Return [X, Y] of the center of cell containing provided text 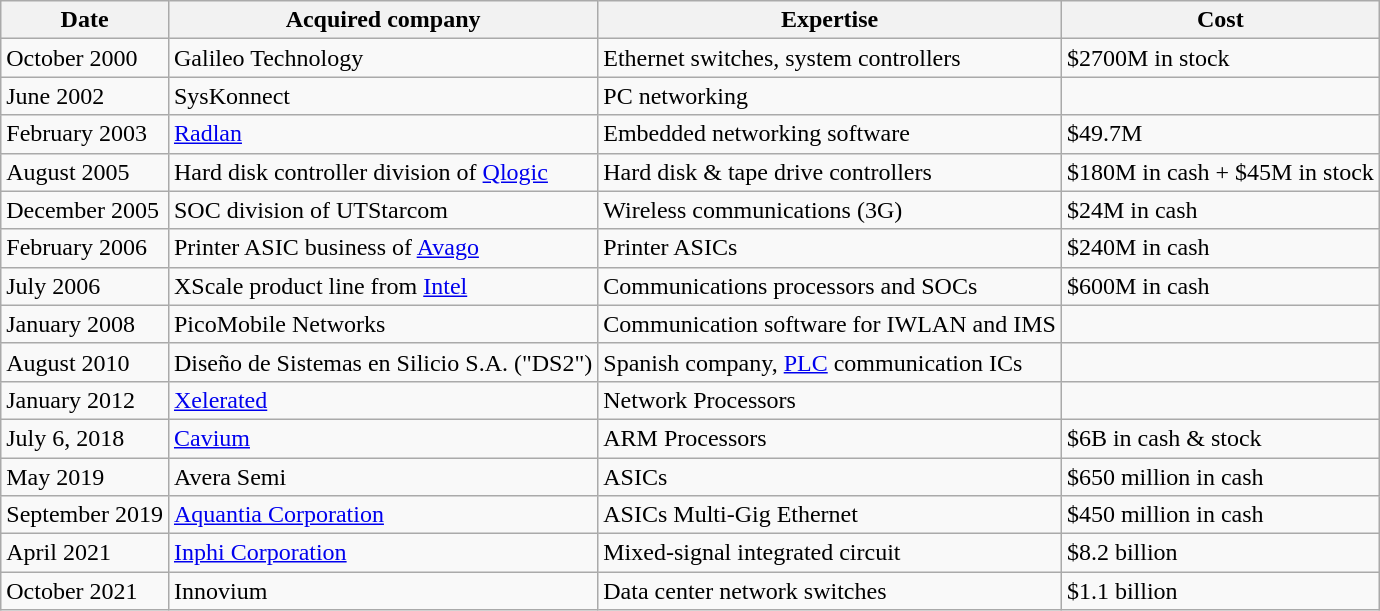
Innovium [382, 591]
Ethernet switches, system controllers [830, 58]
SOC division of UTStarcom [382, 210]
SysKonnect [382, 96]
$49.7M [1220, 134]
$180M in cash + $45M in stock [1220, 172]
Inphi Corporation [382, 553]
January 2008 [85, 324]
Hard disk controller division of Qlogic [382, 172]
September 2019 [85, 515]
Xelerated [382, 400]
August 2005 [85, 172]
May 2019 [85, 477]
$8.2 billion [1220, 553]
Communication software for IWLAN and IMS [830, 324]
Embedded networking software [830, 134]
July 6, 2018 [85, 438]
Radlan [382, 134]
February 2003 [85, 134]
Date [85, 20]
Printer ASICs [830, 248]
Wireless communications (3G) [830, 210]
$650 million in cash [1220, 477]
June 2002 [85, 96]
Hard disk & tape drive controllers [830, 172]
$1.1 billion [1220, 591]
Communications processors and SOCs [830, 286]
Galileo Technology [382, 58]
February 2006 [85, 248]
Spanish company, PLC communication ICs [830, 362]
Expertise [830, 20]
December 2005 [85, 210]
January 2012 [85, 400]
$600M in cash [1220, 286]
Acquired company [382, 20]
April 2021 [85, 553]
PicoMobile Networks [382, 324]
Data center network switches [830, 591]
Network Processors [830, 400]
Cavium [382, 438]
PC networking [830, 96]
August 2010 [85, 362]
Mixed-signal integrated circuit [830, 553]
Avera Semi [382, 477]
October 2000 [85, 58]
$6B in cash & stock [1220, 438]
Diseño de Sistemas en Silicio S.A. ("DS2") [382, 362]
$450 million in cash [1220, 515]
$2700M in stock [1220, 58]
$24M in cash [1220, 210]
ASICs [830, 477]
XScale product line from Intel [382, 286]
Aquantia Corporation [382, 515]
Cost [1220, 20]
$240M in cash [1220, 248]
July 2006 [85, 286]
ASICs Multi-Gig Ethernet [830, 515]
October 2021 [85, 591]
Printer ASIC business of Avago [382, 248]
ARM Processors [830, 438]
